Scan for the cell matching the given text and deliver its (X, Y) coordinate at center. 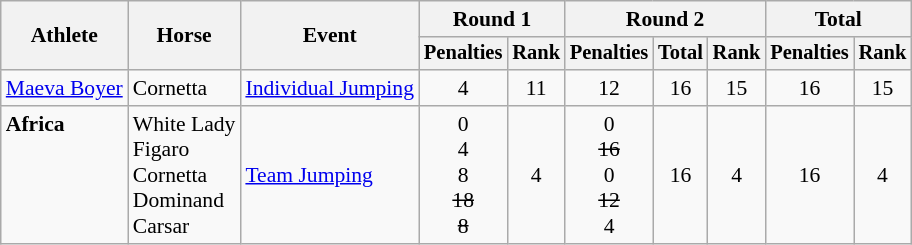
12 (609, 88)
Horse (184, 36)
Event (330, 36)
Round 2 (665, 19)
Round 1 (492, 19)
Team Jumping (330, 175)
048188 (463, 175)
Individual Jumping (330, 88)
Africa (64, 175)
Maeva Boyer (64, 88)
0160124 (609, 175)
Cornetta (184, 88)
11 (536, 88)
Athlete (64, 36)
White LadyFigaroCornettaDominandCarsar (184, 175)
